Capture the cell that displays the provided text and extract its [x, y] central coordinate. 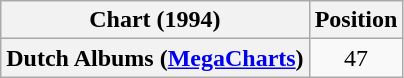
Chart (1994) [155, 20]
Position [356, 20]
47 [356, 58]
Dutch Albums (MegaCharts) [155, 58]
